Return the (X, Y) coordinate for the center point of the cell that contains the specified text.  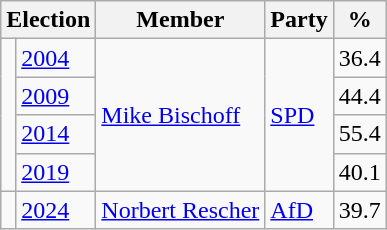
2019 (56, 172)
2009 (56, 96)
AfD (299, 210)
Member (180, 20)
2024 (56, 210)
36.4 (360, 58)
40.1 (360, 172)
44.4 (360, 96)
Election (48, 20)
2004 (56, 58)
Mike Bischoff (180, 115)
Party (299, 20)
2014 (56, 134)
Norbert Rescher (180, 210)
55.4 (360, 134)
39.7 (360, 210)
% (360, 20)
SPD (299, 115)
